Return the (x, y) coordinate for the center point of the cell that contains the specified text.  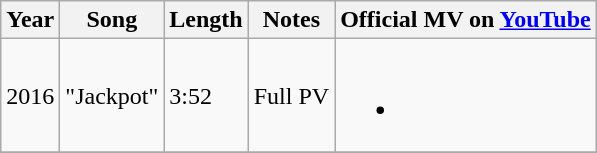
Official MV on YouTube (466, 20)
"Jackpot" (112, 96)
Song (112, 20)
Length (206, 20)
Notes (291, 20)
3:52 (206, 96)
Year (30, 20)
2016 (30, 96)
Full PV (291, 96)
